Capture the cell that displays the provided text and extract its [x, y] central coordinate. 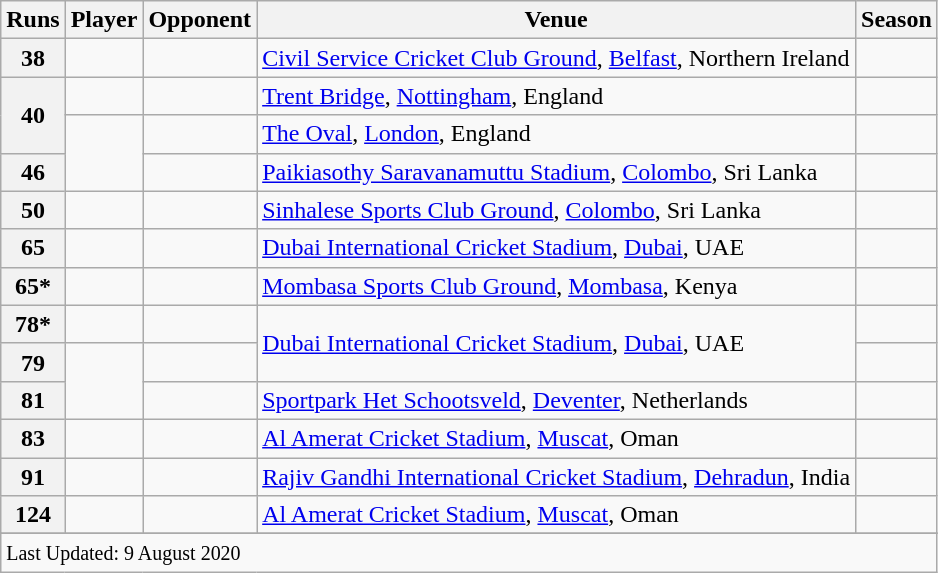
81 [33, 400]
Last Updated: 9 August 2020 [470, 553]
The Oval, London, England [556, 134]
Opponent [200, 20]
Sportpark Het Schootsveld, Deventer, Netherlands [556, 400]
65* [33, 286]
Trent Bridge, Nottingham, England [556, 96]
Civil Service Cricket Club Ground, Belfast, Northern Ireland [556, 58]
91 [33, 477]
78* [33, 324]
83 [33, 438]
Sinhalese Sports Club Ground, Colombo, Sri Lanka [556, 210]
Mombasa Sports Club Ground, Mombasa, Kenya [556, 286]
124 [33, 515]
79 [33, 362]
65 [33, 248]
Paikiasothy Saravanamuttu Stadium, Colombo, Sri Lanka [556, 172]
40 [33, 115]
Runs [33, 20]
Rajiv Gandhi International Cricket Stadium, Dehradun, India [556, 477]
Venue [556, 20]
Player [104, 20]
Season [897, 20]
38 [33, 58]
50 [33, 210]
46 [33, 172]
